Output the [X, Y] coordinate of the center of the cell containing the given text.  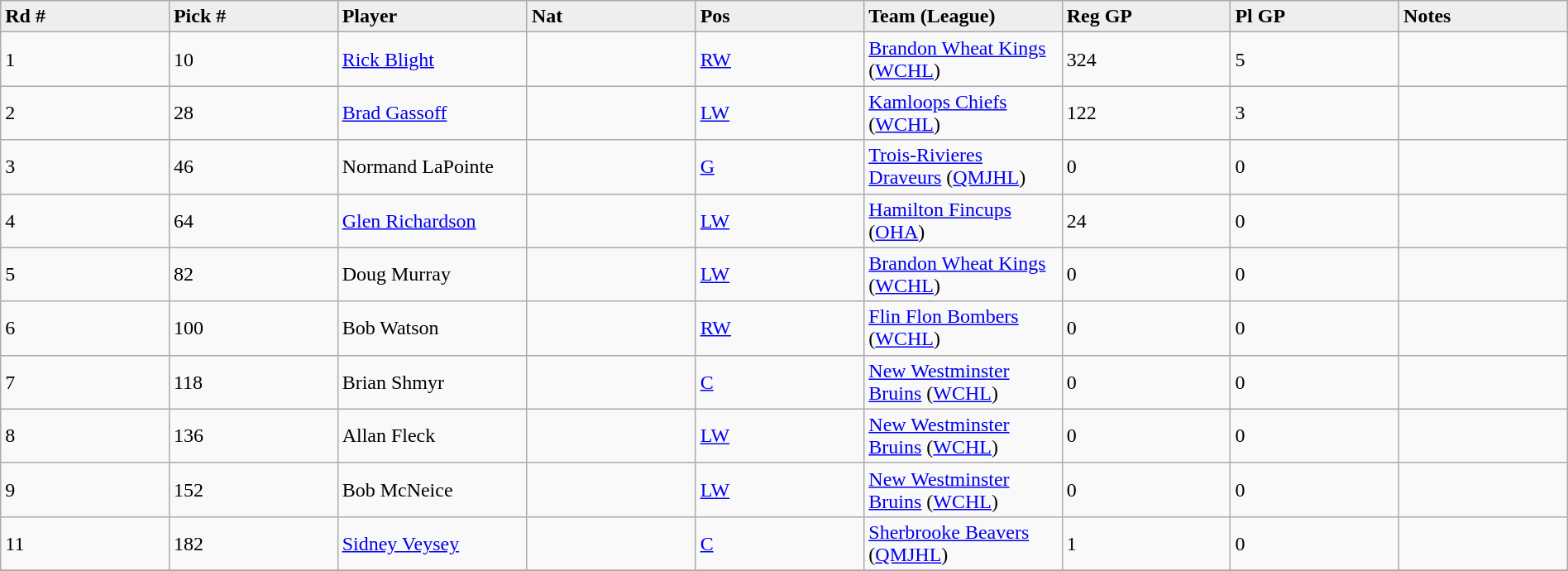
118 [253, 382]
Nat [611, 17]
6 [85, 328]
324 [1146, 60]
Flin Flon Bombers (WCHL) [963, 328]
Brian Shmyr [432, 382]
G [780, 167]
4 [85, 220]
182 [253, 543]
Bob Watson [432, 328]
122 [1146, 113]
Rick Blight [432, 60]
46 [253, 167]
Allan Fleck [432, 435]
Notes [1484, 17]
8 [85, 435]
Hamilton Fincups (OHA) [963, 220]
136 [253, 435]
Sherbrooke Beavers (QMJHL) [963, 543]
2 [85, 113]
24 [1146, 220]
Trois-Rivieres Draveurs (QMJHL) [963, 167]
Doug Murray [432, 275]
Kamloops Chiefs (WCHL) [963, 113]
Glen Richardson [432, 220]
Pick # [253, 17]
28 [253, 113]
9 [85, 490]
Player [432, 17]
Rd # [85, 17]
11 [85, 543]
Pos [780, 17]
82 [253, 275]
Team (League) [963, 17]
64 [253, 220]
Bob McNeice [432, 490]
7 [85, 382]
Normand LaPointe [432, 167]
100 [253, 328]
Sidney Veysey [432, 543]
Brad Gassoff [432, 113]
Pl GP [1315, 17]
152 [253, 490]
Reg GP [1146, 17]
10 [253, 60]
